Determine the [x, y] coordinate at the center of the cell enclosing the given text.  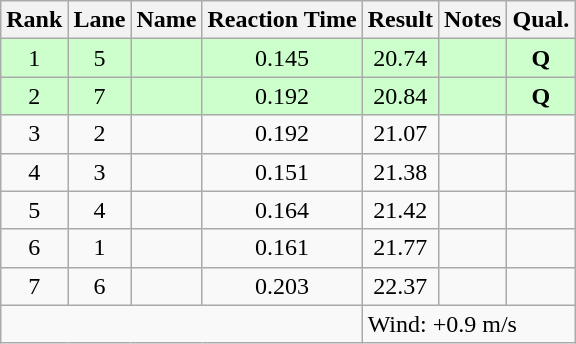
20.84 [400, 96]
Lane [100, 20]
0.145 [282, 58]
0.203 [282, 286]
21.38 [400, 172]
0.164 [282, 210]
0.151 [282, 172]
Reaction Time [282, 20]
Rank [34, 20]
Qual. [541, 20]
Notes [473, 20]
21.07 [400, 134]
Wind: +0.9 m/s [468, 324]
Name [166, 20]
22.37 [400, 286]
Result [400, 20]
21.42 [400, 210]
20.74 [400, 58]
21.77 [400, 248]
0.161 [282, 248]
